Find where the given text appears and provide that cell's center as [x, y] coordinate. 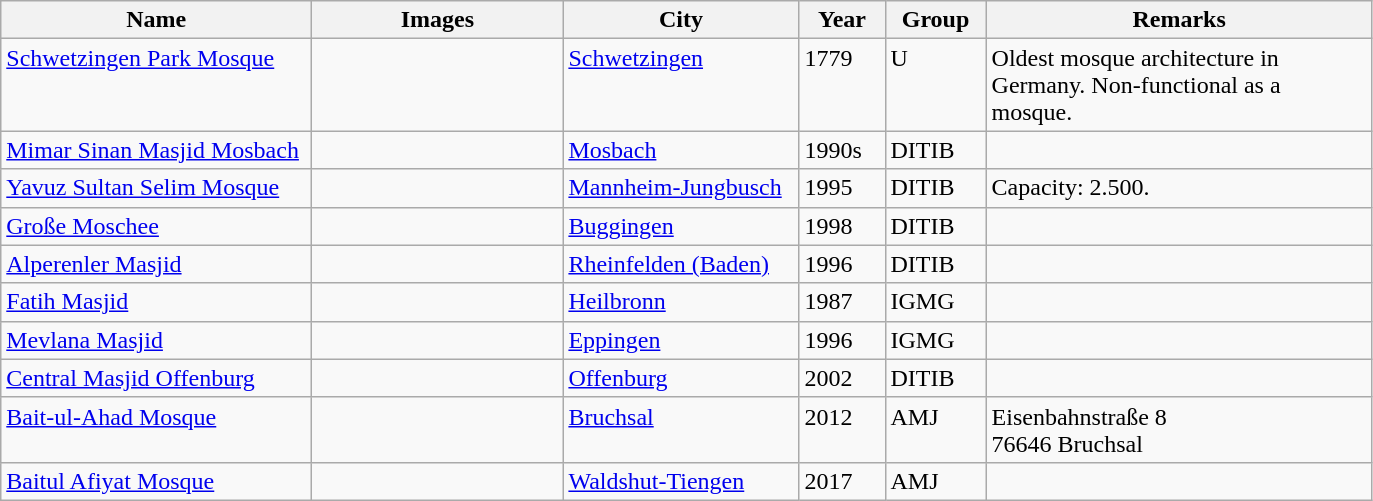
Bait-ul-Ahad Mosque [156, 430]
Baitul Afiyat Mosque [156, 481]
Name [156, 20]
Schwetzingen [681, 85]
Rheinfelden (Baden) [681, 264]
1779 [842, 85]
Mosbach [681, 150]
Group [936, 20]
Fatih Masjid [156, 302]
Buggingen [681, 226]
U [936, 85]
Eppingen [681, 340]
Mimar Sinan Masjid Mosbach [156, 150]
Große Moschee [156, 226]
Mevlana Masjid [156, 340]
Central Masjid Offenburg [156, 378]
Capacity: 2.500. [1179, 188]
Bruchsal [681, 430]
2017 [842, 481]
Eisenbahnstraße 876646 Bruchsal [1179, 430]
Alperenler Masjid [156, 264]
Yavuz Sultan Selim Mosque [156, 188]
Heilbronn [681, 302]
1990s [842, 150]
Offenburg [681, 378]
Oldest mosque architecture in Germany. Non-functional as a mosque. [1179, 85]
2012 [842, 430]
City [681, 20]
Remarks [1179, 20]
Waldshut-Tiengen [681, 481]
1998 [842, 226]
Schwetzingen Park Mosque [156, 85]
Images [438, 20]
Year [842, 20]
2002 [842, 378]
1987 [842, 302]
1995 [842, 188]
Mannheim-Jungbusch [681, 188]
